Scan for the cell matching the given text and deliver its (x, y) coordinate at center. 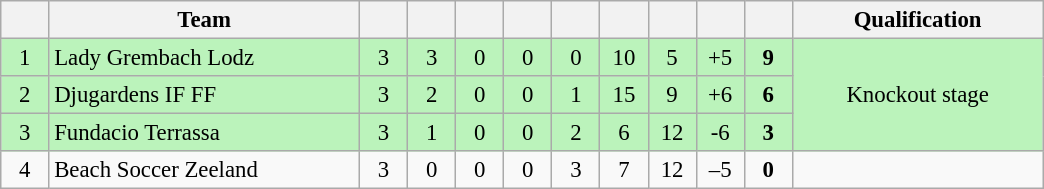
Knockout stage (918, 96)
-6 (720, 133)
5 (672, 58)
–5 (720, 170)
10 (624, 58)
Djugardens IF FF (204, 95)
+6 (720, 95)
Fundacio Terrassa (204, 133)
Beach Soccer Zeeland (204, 170)
7 (624, 170)
15 (624, 95)
4 (25, 170)
+5 (720, 58)
Lady Grembach Lodz (204, 58)
Team (204, 20)
Qualification (918, 20)
